Capture the cell that displays the provided text and extract its (x, y) central coordinate. 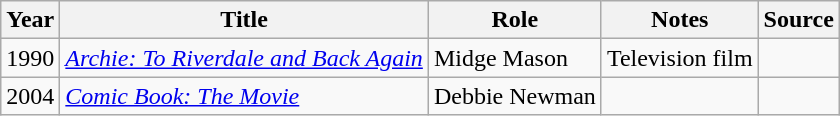
Midge Mason (514, 58)
Source (798, 20)
Debbie Newman (514, 96)
Archie: To Riverdale and Back Again (244, 58)
1990 (30, 58)
Notes (680, 20)
Title (244, 20)
Year (30, 20)
Comic Book: The Movie (244, 96)
Role (514, 20)
2004 (30, 96)
Television film (680, 58)
